Return (x, y) of the center of cell containing provided text 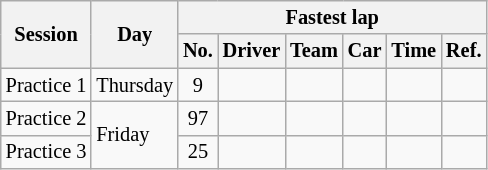
97 (198, 118)
Car (365, 51)
Team (314, 51)
No. (198, 51)
Driver (252, 51)
Practice 3 (46, 152)
Practice 2 (46, 118)
Time (414, 51)
9 (198, 85)
Session (46, 34)
25 (198, 152)
Practice 1 (46, 85)
Thursday (134, 85)
Day (134, 34)
Fastest lap (332, 17)
Ref. (464, 51)
Friday (134, 134)
